Scan for the cell matching the given text and deliver its (x, y) coordinate at center. 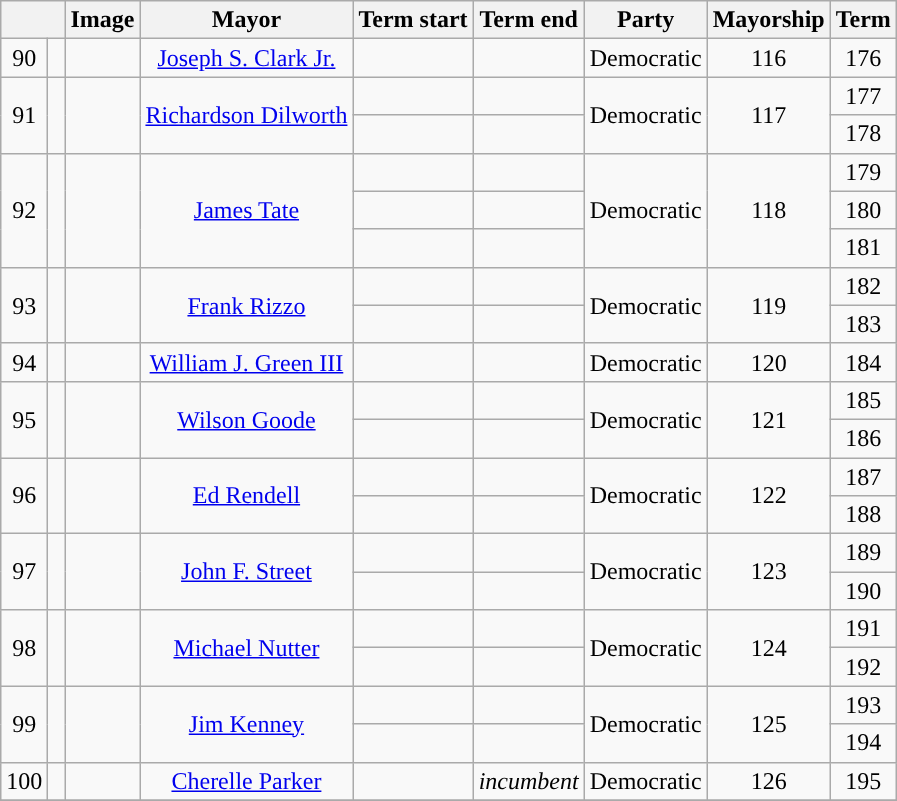
90 (24, 58)
187 (863, 477)
Frank Rizzo (246, 305)
120 (768, 362)
William J. Green III (246, 362)
97 (24, 572)
126 (768, 781)
Joseph S. Clark Jr. (246, 58)
193 (863, 705)
180 (863, 210)
189 (863, 553)
Richardson Dilworth (246, 115)
98 (24, 648)
186 (863, 438)
96 (24, 496)
195 (863, 781)
Image (102, 20)
92 (24, 210)
99 (24, 724)
178 (863, 134)
Cherelle Parker (246, 781)
125 (768, 724)
192 (863, 667)
Term end (528, 20)
190 (863, 591)
Term (863, 20)
179 (863, 172)
Jim Kenney (246, 724)
94 (24, 362)
124 (768, 648)
Wilson Goode (246, 419)
95 (24, 419)
116 (768, 58)
177 (863, 96)
Ed Rendell (246, 496)
194 (863, 743)
181 (863, 248)
93 (24, 305)
185 (863, 400)
91 (24, 115)
Party (646, 20)
123 (768, 572)
118 (768, 210)
119 (768, 305)
182 (863, 286)
Term start (413, 20)
183 (863, 324)
Mayor (246, 20)
Michael Nutter (246, 648)
188 (863, 515)
Mayorship (768, 20)
100 (24, 781)
117 (768, 115)
James Tate (246, 210)
121 (768, 419)
176 (863, 58)
John F. Street (246, 572)
incumbent (528, 781)
184 (863, 362)
191 (863, 629)
122 (768, 496)
